From the cell containing the given text, extract its center point as (x, y) coordinate. 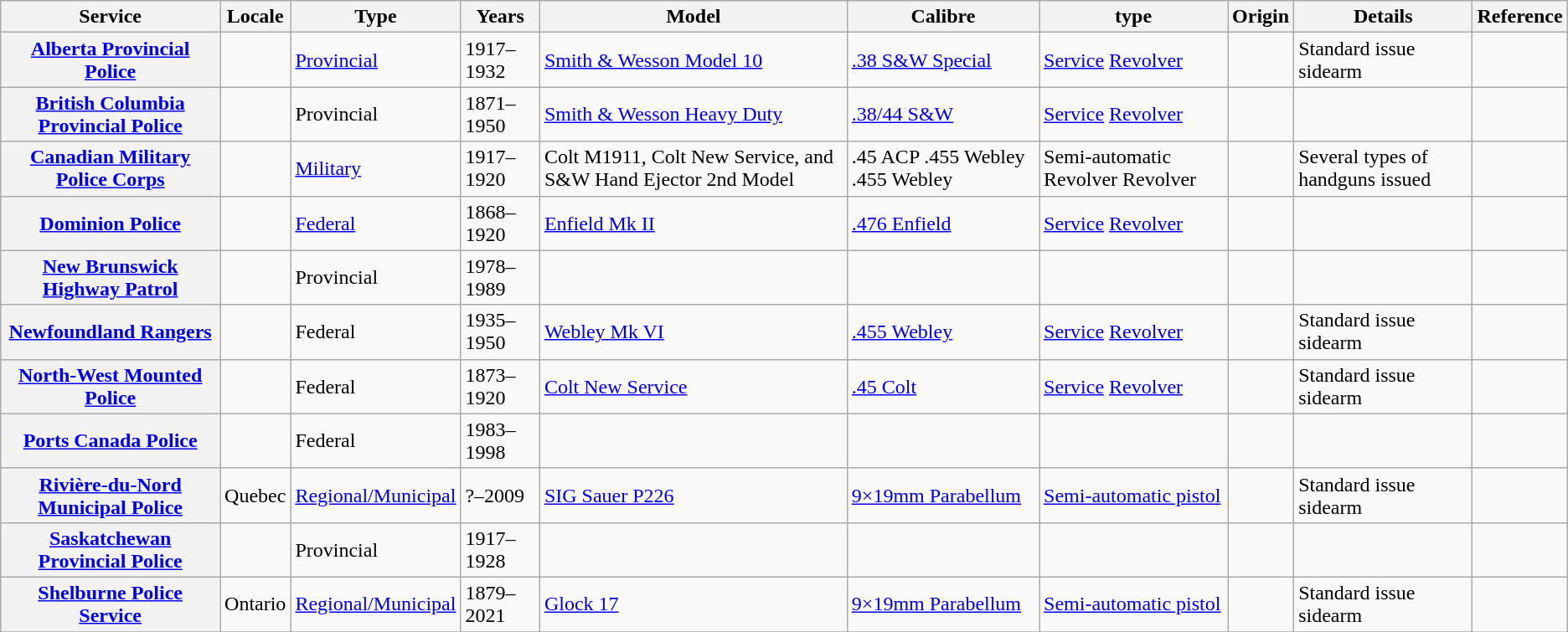
1917–1928 (500, 549)
Semi-automatic Revolver Revolver (1134, 169)
1879–2021 (500, 604)
.38 S&W Special (943, 60)
New Brunswick Highway Patrol (111, 278)
Colt M1911, Colt New Service, and S&W Hand Ejector 2nd Model (694, 169)
Model (694, 17)
.45 Colt (943, 387)
North-West Mounted Police (111, 387)
Reference (1519, 17)
.455 Webley (943, 331)
1917–1920 (500, 169)
Webley Mk VI (694, 331)
Locale (255, 17)
Shelburne Police Service (111, 604)
Details (1384, 17)
?–2009 (500, 496)
Colt New Service (694, 387)
1871–1950 (500, 114)
.476 Enfield (943, 223)
.38/44 S&W (943, 114)
Type (375, 17)
type (1134, 17)
British Columbia Provincial Police (111, 114)
SIG Sauer P226 (694, 496)
Ontario (255, 604)
Dominion Police (111, 223)
Years (500, 17)
Ports Canada Police (111, 440)
1983–1998 (500, 440)
1935–1950 (500, 331)
1978–1989 (500, 278)
1917–1932 (500, 60)
.45 ACP .455 Webley .455 Webley (943, 169)
Smith & Wesson Model 10 (694, 60)
Smith & Wesson Heavy Duty (694, 114)
Quebec (255, 496)
Service (111, 17)
Canadian Military Police Corps (111, 169)
1873–1920 (500, 387)
Newfoundland Rangers (111, 331)
Alberta Provincial Police (111, 60)
Calibre (943, 17)
Saskatchewan Provincial Police (111, 549)
Glock 17 (694, 604)
Military (375, 169)
Rivière-du-Nord Municipal Police (111, 496)
Several types of handguns issued (1384, 169)
Origin (1261, 17)
1868–1920 (500, 223)
Enfield Mk II (694, 223)
